Locate the cell with the specified text and output its [x, y] center coordinate. 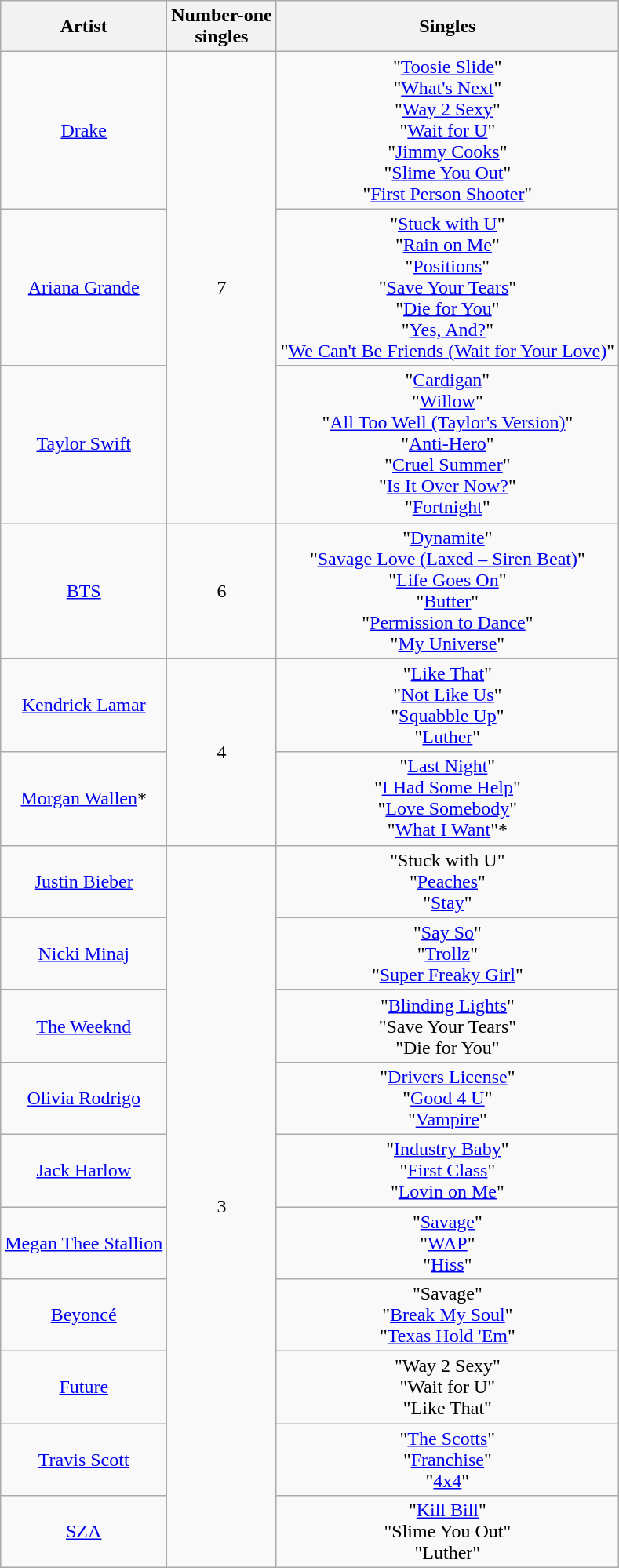
Number-onesingles [222, 27]
Jack Harlow [84, 1170]
3 [222, 1207]
7 [222, 287]
Morgan Wallen* [84, 799]
"Savage""WAP""Hiss" [447, 1243]
"Stuck with U""Rain on Me""Positions""Save Your Tears""Die for You""Yes, And?""We Can't Be Friends (Wait for Your Love)" [447, 287]
"The Scotts""Franchise""4x4" [447, 1460]
Nicki Minaj [84, 954]
Kendrick Lamar [84, 705]
Singles [447, 27]
"Stuck with U""Peaches""Stay" [447, 881]
SZA [84, 1532]
Taylor Swift [84, 444]
The Weeknd [84, 1026]
Beyoncé [84, 1315]
"Dynamite""Savage Love (Laxed – Siren Beat)""Life Goes On""Butter""Permission to Dance""My Universe" [447, 590]
"Way 2 Sexy""Wait for U""Like That" [447, 1387]
Ariana Grande [84, 287]
Travis Scott [84, 1460]
Artist [84, 27]
Future [84, 1387]
"Cardigan""Willow""All Too Well (Taylor's Version)""Anti-Hero""Cruel Summer""Is It Over Now?""Fortnight" [447, 444]
4 [222, 752]
"Savage""Break My Soul""Texas Hold 'Em" [447, 1315]
Drake [84, 130]
BTS [84, 590]
Justin Bieber [84, 881]
"Like That""Not Like Us""Squabble Up""Luther" [447, 705]
Megan Thee Stallion [84, 1243]
"Drivers License""Good 4 U""Vampire" [447, 1098]
"Industry Baby""First Class""Lovin on Me" [447, 1170]
Olivia Rodrigo [84, 1098]
"Toosie Slide""What's Next""Way 2 Sexy""Wait for U""Jimmy Cooks""Slime You Out""First Person Shooter" [447, 130]
6 [222, 590]
"Blinding Lights""Save Your Tears""Die for You" [447, 1026]
"Say So""Trollz""Super Freaky Girl" [447, 954]
"Last Night""I Had Some Help""Love Somebody""What I Want"* [447, 799]
"Kill Bill""Slime You Out""Luther" [447, 1532]
